Detect which cell encompasses the target text, then output its (X, Y) center coordinate. 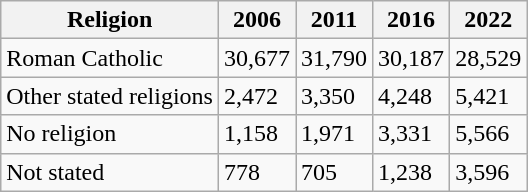
2,472 (256, 96)
2016 (412, 20)
5,421 (488, 96)
No religion (110, 134)
1,238 (412, 172)
2022 (488, 20)
705 (334, 172)
2006 (256, 20)
Other stated religions (110, 96)
3,350 (334, 96)
Roman Catholic (110, 58)
Not stated (110, 172)
28,529 (488, 58)
3,596 (488, 172)
4,248 (412, 96)
30,187 (412, 58)
Religion (110, 20)
1,158 (256, 134)
30,677 (256, 58)
31,790 (334, 58)
2011 (334, 20)
1,971 (334, 134)
3,331 (412, 134)
778 (256, 172)
5,566 (488, 134)
